Provide the [x, y] coordinate of the cell's center where the given text is located.  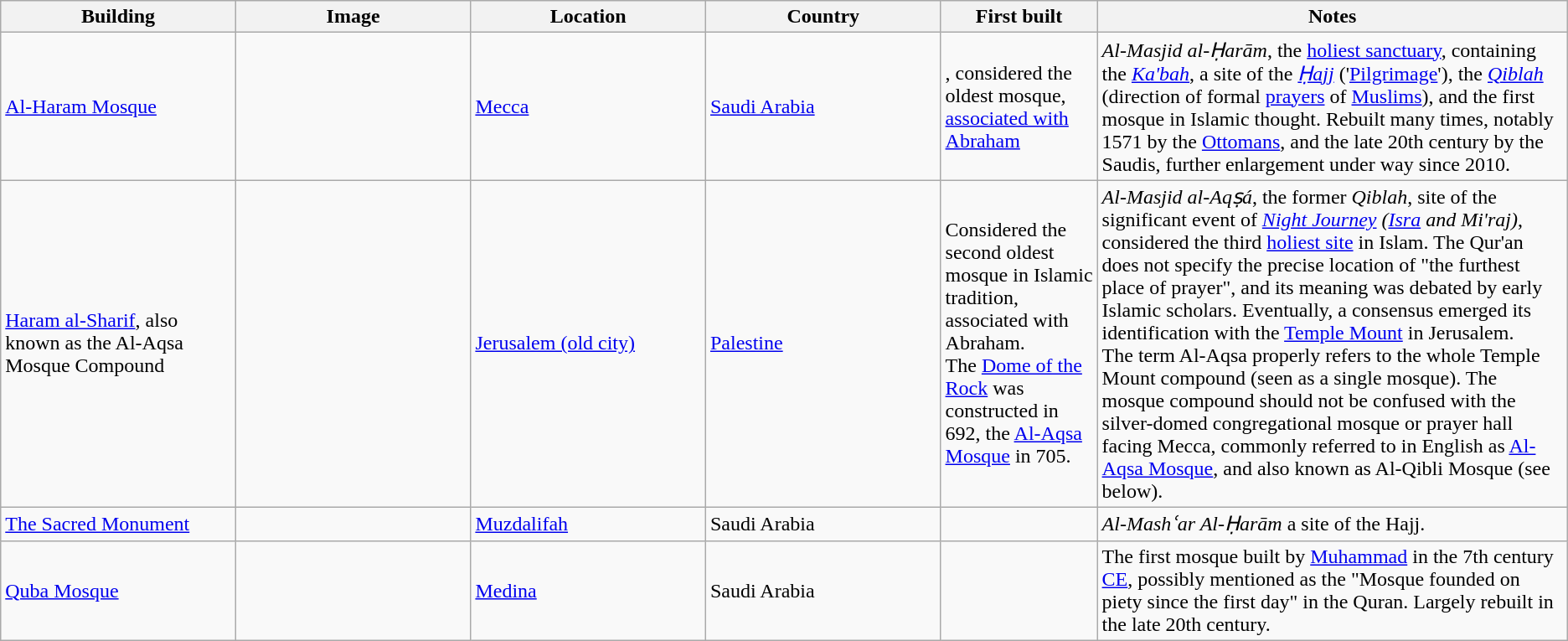
Palestine [823, 344]
Building [119, 17]
Image [353, 17]
The Sacred Monument [119, 524]
Location [588, 17]
Notes [1332, 17]
, considered the oldest mosque, associated with Abraham [1019, 106]
Quba Mosque [119, 590]
Country [823, 17]
Al-Mashʿar Al-Ḥarām a site of the Hajj. [1332, 524]
Muzdalifah [588, 524]
Mecca [588, 106]
Haram al-Sharif, also known as the Al-Aqsa Mosque Compound [119, 344]
First built [1019, 17]
Jerusalem (old city) [588, 344]
Al-Haram Mosque [119, 106]
Medina [588, 590]
